Find where the given text appears and provide that cell's center as (X, Y) coordinate. 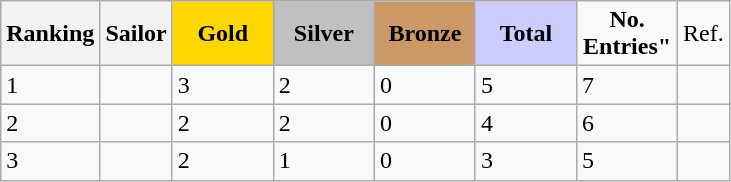
Bronze (424, 34)
4 (526, 123)
Gold (222, 34)
7 (628, 85)
Silver (324, 34)
Sailor (136, 34)
No. Entries" (628, 34)
Total (526, 34)
Ranking (50, 34)
Ref. (704, 34)
6 (628, 123)
